Search for the cell housing the specified text and yield its [x, y] center coordinate. 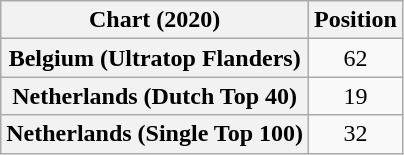
Position [356, 20]
Chart (2020) [155, 20]
32 [356, 134]
Belgium (Ultratop Flanders) [155, 58]
Netherlands (Single Top 100) [155, 134]
19 [356, 96]
Netherlands (Dutch Top 40) [155, 96]
62 [356, 58]
